Identify which cell holds the provided text, then report its (X, Y) central coordinate. 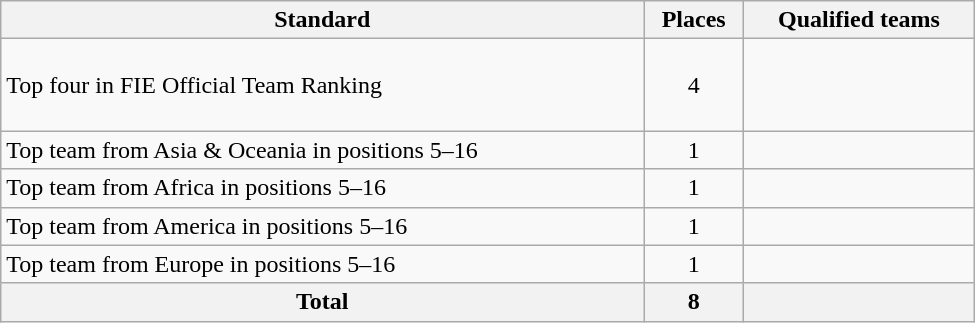
Top team from Asia & Oceania in positions 5–16 (322, 150)
Places (694, 20)
Qualified teams (860, 20)
Top team from Africa in positions 5–16 (322, 188)
Top team from America in positions 5–16 (322, 226)
Total (322, 302)
8 (694, 302)
4 (694, 85)
Standard (322, 20)
Top four in FIE Official Team Ranking (322, 85)
Top team from Europe in positions 5–16 (322, 264)
